Search for the cell housing the specified text and yield its [x, y] center coordinate. 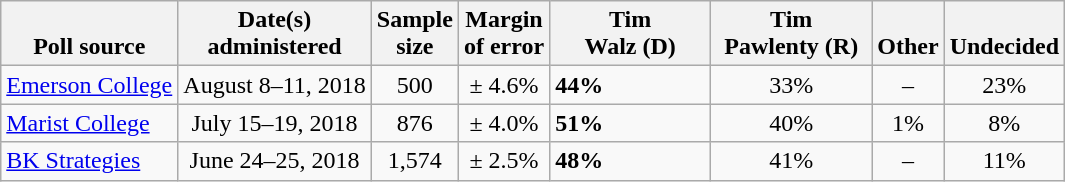
± 2.5% [504, 161]
BK Strategies [90, 161]
Poll source [90, 34]
TimWalz (D) [630, 34]
± 4.0% [504, 123]
23% [1004, 85]
40% [792, 123]
Marist College [90, 123]
Undecided [1004, 34]
500 [414, 85]
August 8–11, 2018 [275, 85]
June 24–25, 2018 [275, 161]
July 15–19, 2018 [275, 123]
876 [414, 123]
Emerson College [90, 85]
48% [630, 161]
± 4.6% [504, 85]
41% [792, 161]
11% [1004, 161]
1,574 [414, 161]
33% [792, 85]
8% [1004, 123]
Other [908, 34]
Date(s)administered [275, 34]
TimPawlenty (R) [792, 34]
1% [908, 123]
Marginof error [504, 34]
44% [630, 85]
Samplesize [414, 34]
51% [630, 123]
